Output the (x, y) coordinate of the center of the cell containing the given text.  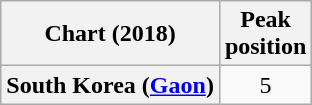
Chart (2018) (110, 34)
Peakposition (265, 34)
South Korea (Gaon) (110, 85)
5 (265, 85)
